Identify which cell holds the provided text, then report its [X, Y] central coordinate. 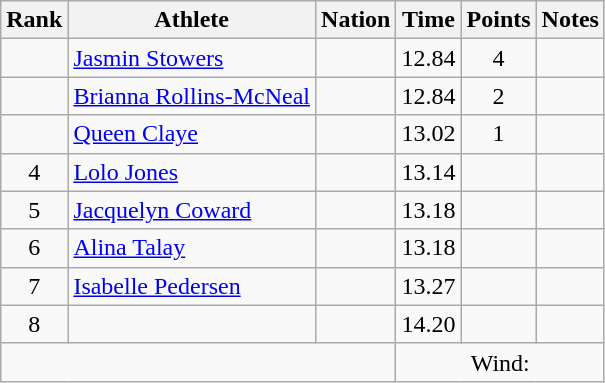
Notes [570, 20]
1 [498, 134]
Rank [34, 20]
8 [34, 324]
6 [34, 248]
7 [34, 286]
Queen Claye [192, 134]
Alina Talay [192, 248]
5 [34, 210]
Jasmin Stowers [192, 58]
Jacquelyn Coward [192, 210]
Wind: [500, 362]
Points [498, 20]
2 [498, 96]
13.14 [428, 172]
14.20 [428, 324]
Lolo Jones [192, 172]
13.27 [428, 286]
Nation [356, 20]
13.02 [428, 134]
Isabelle Pedersen [192, 286]
Brianna Rollins-McNeal [192, 96]
Time [428, 20]
Athlete [192, 20]
